Return [x, y] of the center of cell containing provided text 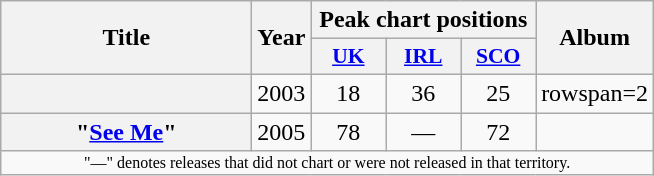
78 [348, 131]
SCO [498, 57]
"See Me" [126, 131]
IRL [424, 57]
18 [348, 93]
2003 [282, 93]
rowspan=2 [595, 93]
72 [498, 131]
2005 [282, 131]
36 [424, 93]
Album [595, 38]
Title [126, 38]
Peak chart positions [424, 20]
25 [498, 93]
— [424, 131]
"—" denotes releases that did not chart or were not released in that territory. [328, 163]
UK [348, 57]
Year [282, 38]
